Search for the cell housing the specified text and yield its (x, y) center coordinate. 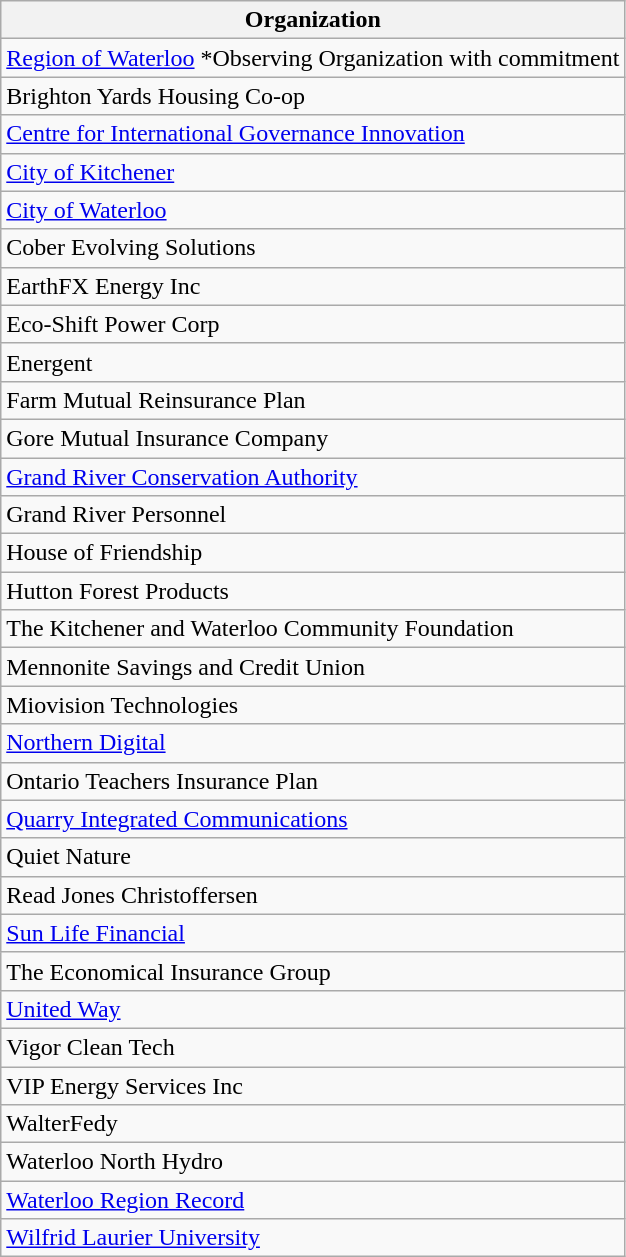
Northern Digital (313, 743)
City of Waterloo (313, 210)
Region of Waterloo *Observing Organization with commitment (313, 58)
Organization (313, 20)
Eco-Shift Power Corp (313, 324)
Read Jones Christoffersen (313, 895)
Vigor Clean Tech (313, 1047)
WalterFedy (313, 1124)
Quiet Nature (313, 857)
Centre for International Governance Innovation (313, 134)
Wilfrid Laurier University (313, 1238)
Grand River Conservation Authority (313, 477)
Ontario Teachers Insurance Plan (313, 781)
The Economical Insurance Group (313, 971)
EarthFX Energy Inc (313, 286)
Energent (313, 362)
Gore Mutual Insurance Company (313, 438)
Hutton Forest Products (313, 591)
House of Friendship (313, 553)
City of Kitchener (313, 172)
Waterloo Region Record (313, 1200)
Quarry Integrated Communications (313, 819)
Mennonite Savings and Credit Union (313, 667)
United Way (313, 1009)
Waterloo North Hydro (313, 1162)
Sun Life Financial (313, 933)
Cober Evolving Solutions (313, 248)
Miovision Technologies (313, 705)
VIP Energy Services Inc (313, 1085)
Grand River Personnel (313, 515)
The Kitchener and Waterloo Community Foundation (313, 629)
Farm Mutual Reinsurance Plan (313, 400)
Brighton Yards Housing Co-op (313, 96)
